Output the (x, y) coordinate of the center of the cell containing the given text.  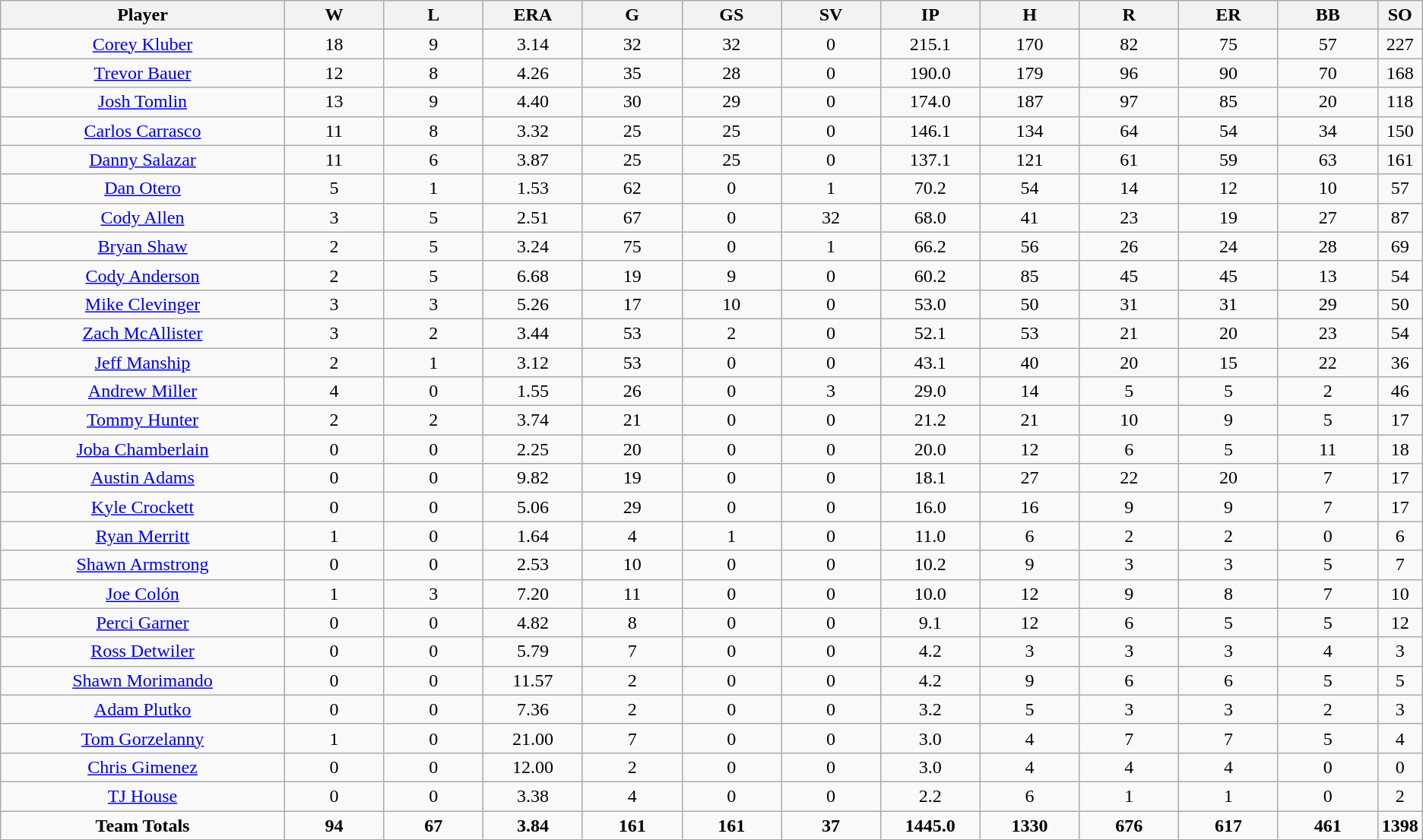
30 (632, 102)
59 (1228, 160)
617 (1228, 825)
Ross Detwiler (143, 651)
2.2 (930, 796)
29.0 (930, 391)
9.1 (930, 623)
82 (1130, 44)
L (433, 15)
96 (1130, 73)
3.2 (930, 709)
36 (1400, 363)
69 (1400, 246)
Shawn Morimando (143, 680)
1.53 (534, 189)
5.79 (534, 651)
34 (1327, 131)
2.51 (534, 217)
215.1 (930, 44)
Bryan Shaw (143, 246)
Andrew Miller (143, 391)
70 (1327, 73)
15 (1228, 363)
60.2 (930, 275)
Danny Salazar (143, 160)
87 (1400, 217)
118 (1400, 102)
Dan Otero (143, 189)
Tom Gorzelanny (143, 738)
4.40 (534, 102)
97 (1130, 102)
Cody Allen (143, 217)
Chris Gimenez (143, 767)
1398 (1400, 825)
56 (1029, 246)
134 (1029, 131)
1.55 (534, 391)
Cody Anderson (143, 275)
7.36 (534, 709)
5.26 (534, 304)
52.1 (930, 333)
Joba Chamberlain (143, 449)
9.82 (534, 478)
Adam Plutko (143, 709)
3.14 (534, 44)
3.24 (534, 246)
W (334, 15)
10.2 (930, 565)
2.53 (534, 565)
461 (1327, 825)
Joe Colón (143, 594)
41 (1029, 217)
24 (1228, 246)
Kyle Crockett (143, 507)
137.1 (930, 160)
R (1130, 15)
70.2 (930, 189)
Perci Garner (143, 623)
62 (632, 189)
94 (334, 825)
121 (1029, 160)
11.57 (534, 680)
7.20 (534, 594)
Jeff Manship (143, 363)
3.32 (534, 131)
37 (832, 825)
3.87 (534, 160)
61 (1130, 160)
G (632, 15)
43.1 (930, 363)
40 (1029, 363)
16 (1029, 507)
Austin Adams (143, 478)
SO (1400, 15)
Player (143, 15)
10.0 (930, 594)
ER (1228, 15)
Josh Tomlin (143, 102)
11.0 (930, 536)
Carlos Carrasco (143, 131)
66.2 (930, 246)
1.64 (534, 536)
6.68 (534, 275)
46 (1400, 391)
21.2 (930, 420)
5.06 (534, 507)
Mike Clevinger (143, 304)
21.00 (534, 738)
3.12 (534, 363)
3.44 (534, 333)
146.1 (930, 131)
1330 (1029, 825)
20.0 (930, 449)
1445.0 (930, 825)
64 (1130, 131)
179 (1029, 73)
90 (1228, 73)
18.1 (930, 478)
2.25 (534, 449)
68.0 (930, 217)
Team Totals (143, 825)
16.0 (930, 507)
63 (1327, 160)
174.0 (930, 102)
Zach McAllister (143, 333)
3.74 (534, 420)
190.0 (930, 73)
3.38 (534, 796)
SV (832, 15)
35 (632, 73)
Corey Kluber (143, 44)
53.0 (930, 304)
168 (1400, 73)
170 (1029, 44)
TJ House (143, 796)
187 (1029, 102)
IP (930, 15)
Shawn Armstrong (143, 565)
GS (731, 15)
3.84 (534, 825)
BB (1327, 15)
4.26 (534, 73)
227 (1400, 44)
4.82 (534, 623)
676 (1130, 825)
Tommy Hunter (143, 420)
H (1029, 15)
Trevor Bauer (143, 73)
12.00 (534, 767)
150 (1400, 131)
Ryan Merritt (143, 536)
ERA (534, 15)
